Provide the [x, y] coordinate of the cell's center where the given text is located.  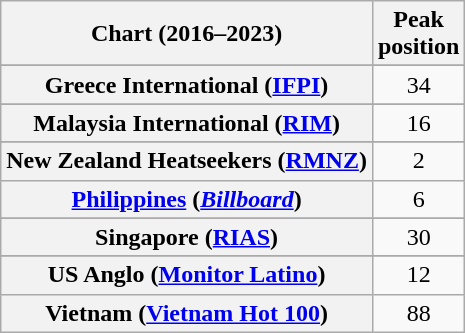
Malaysia International (RIM) [187, 123]
Singapore (RIAS) [187, 237]
30 [418, 237]
New Zealand Heatseekers (RMNZ) [187, 161]
Chart (2016–2023) [187, 34]
Peakposition [418, 34]
12 [418, 275]
16 [418, 123]
Greece International (IFPI) [187, 85]
Philippines (Billboard) [187, 199]
Vietnam (Vietnam Hot 100) [187, 313]
2 [418, 161]
US Anglo (Monitor Latino) [187, 275]
34 [418, 85]
6 [418, 199]
88 [418, 313]
